Detect which cell encompasses the target text, then output its (X, Y) center coordinate. 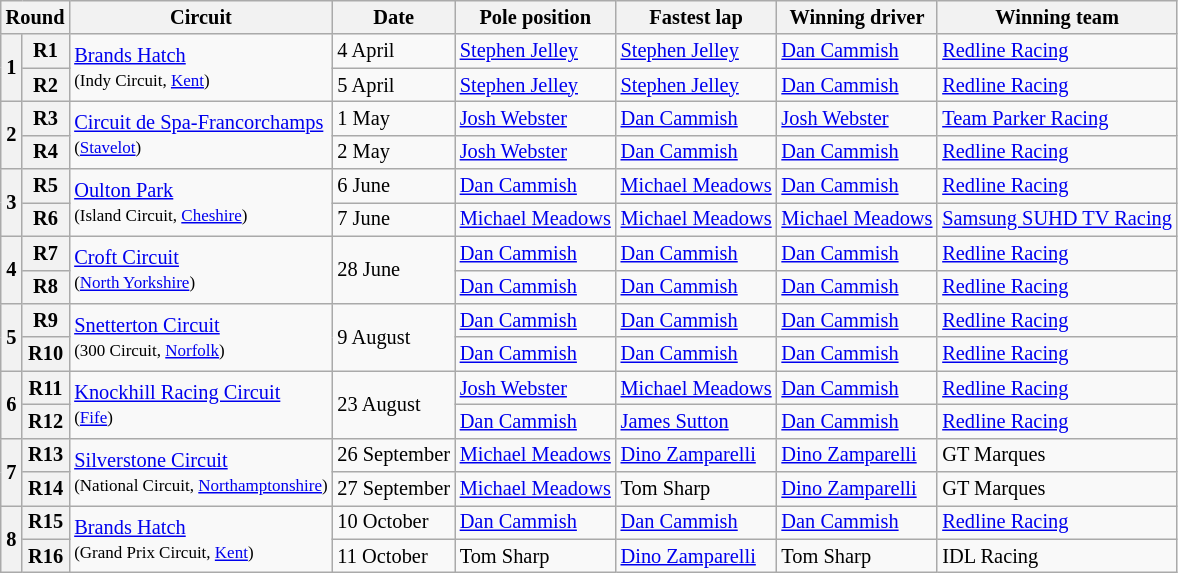
10 October (393, 522)
1 May (393, 118)
4 (12, 270)
23 August (393, 404)
28 June (393, 270)
5 (12, 336)
6 (12, 404)
Fastest lap (696, 17)
3 (12, 202)
R11 (46, 388)
5 April (393, 85)
R6 (46, 219)
R2 (46, 85)
Winning driver (858, 17)
Knockhill Racing Circuit(Fife) (200, 404)
R5 (46, 186)
7 June (393, 219)
Round (36, 17)
Oulton Park(Island Circuit, Cheshire) (200, 202)
R4 (46, 152)
R8 (46, 287)
2 May (393, 152)
IDL Racing (1056, 556)
Snetterton Circuit(300 Circuit, Norfolk) (200, 336)
7 (12, 472)
R1 (46, 51)
R7 (46, 253)
6 June (393, 186)
R10 (46, 354)
2 (12, 134)
R3 (46, 118)
Winning team (1056, 17)
11 October (393, 556)
9 August (393, 336)
Samsung SUHD TV Racing (1056, 219)
R13 (46, 455)
Brands Hatch(Indy Circuit, Kent) (200, 68)
James Sutton (696, 421)
R15 (46, 522)
Team Parker Racing (1056, 118)
R12 (46, 421)
Pole position (536, 17)
Silverstone Circuit(National Circuit, Northamptonshire) (200, 472)
Brands Hatch(Grand Prix Circuit, Kent) (200, 538)
1 (12, 68)
Croft Circuit(North Yorkshire) (200, 270)
Date (393, 17)
4 April (393, 51)
26 September (393, 455)
R9 (46, 320)
R14 (46, 489)
Circuit (200, 17)
R16 (46, 556)
8 (12, 538)
27 September (393, 489)
Circuit de Spa-Francorchamps(Stavelot) (200, 134)
